Return (X, Y) of the center of cell containing provided text 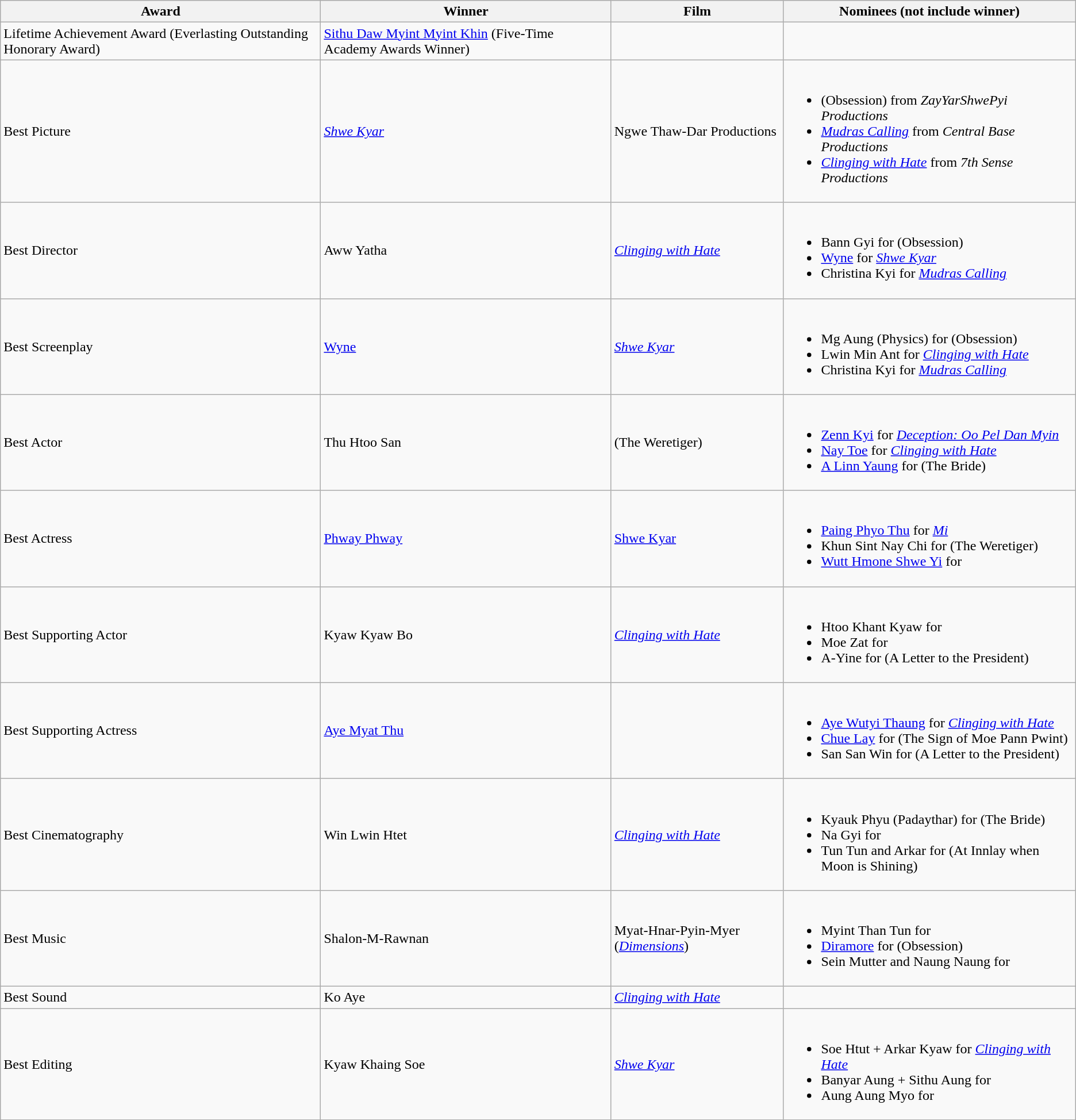
Myat-Hnar-Pyin-Myer (Dimensions) (697, 938)
Htoo Khant Kyaw for Moe Zat for A-Yine for (A Letter to the President) (929, 635)
Shalon-M-Rawnan (466, 938)
Best Director (161, 251)
Aww Yatha (466, 251)
Best Picture (161, 131)
Kyaw Khaing Soe (466, 1064)
Sithu Daw Myint Myint Khin (Five-Time Academy Awards Winner) (466, 41)
Zenn Kyi for Deception: Oo Pel Dan MyinNay Toe for Clinging with HateA Linn Yaung for (The Bride) (929, 443)
Kyaw Kyaw Bo (466, 635)
Best Music (161, 938)
Phway Phway (466, 538)
Best Screenplay (161, 346)
Aye Wutyi Thaung for Clinging with HateChue Lay for (The Sign of Moe Pann Pwint)San San Win for (A Letter to the President) (929, 730)
Kyauk Phyu (Padaythar) for (The Bride)Na Gyi for Tun Tun and Arkar for (At Innlay when Moon is Shining) (929, 834)
(The Weretiger) (697, 443)
Ngwe Thaw-Dar Productions (697, 131)
Film (697, 11)
Mg Aung (Physics) for (Obsession)Lwin Min Ant for Clinging with HateChristina Kyi for Mudras Calling (929, 346)
Bann Gyi for (Obsession)Wyne for Shwe KyarChristina Kyi for Mudras Calling (929, 251)
Best Editing (161, 1064)
Win Lwin Htet (466, 834)
Best Actor (161, 443)
Award (161, 11)
Wyne (466, 346)
Best Sound (161, 997)
(Obsession) from ZayYarShwePyi ProductionsMudras Calling from Central Base ProductionsClinging with Hate from 7th Sense Productions (929, 131)
Best Cinematography (161, 834)
Nominees (not include winner) (929, 11)
Paing Phyo Thu for MiKhun Sint Nay Chi for (The Weretiger)Wutt Hmone Shwe Yi for (929, 538)
Thu Htoo San (466, 443)
Lifetime Achievement Award (Everlasting Outstanding Honorary Award) (161, 41)
Myint Than Tun for Diramore for (Obsession)Sein Mutter and Naung Naung for (929, 938)
Winner (466, 11)
Best Supporting Actor (161, 635)
Aye Myat Thu (466, 730)
Best Supporting Actress (161, 730)
Soe Htut + Arkar Kyaw for Clinging with HateBanyar Aung + Sithu Aung for Aung Aung Myo for (929, 1064)
Ko Aye (466, 997)
Best Actress (161, 538)
